Capture the cell that displays the provided text and extract its (x, y) central coordinate. 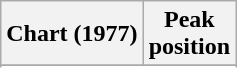
Chart (1977) (72, 34)
Peakposition (189, 34)
